Determine the [x, y] coordinate at the center of the cell enclosing the given text.  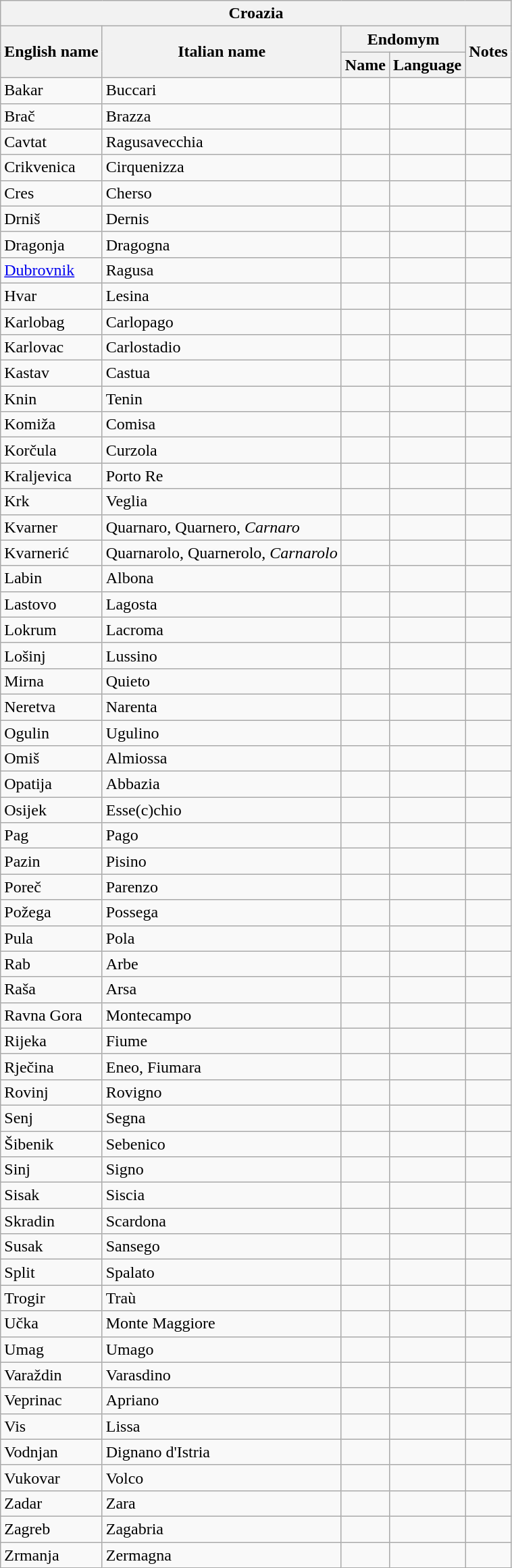
Ravna Gora [51, 1015]
Korčula [51, 450]
Vukovar [51, 1478]
Raša [51, 990]
Brač [51, 116]
Notes [488, 52]
Neretva [51, 707]
Skradin [51, 1221]
Mirna [51, 681]
Zrmanja [51, 1555]
Umago [222, 1349]
Lacroma [222, 630]
Arbe [222, 964]
Cavtat [51, 142]
Karlovac [51, 348]
Dubrovnik [51, 270]
Parenzo [222, 887]
Abbazia [222, 784]
Zagreb [51, 1529]
Arsa [222, 990]
Kvarnerić [51, 553]
Carlostadio [222, 348]
Castua [222, 373]
Bakar [51, 90]
Vis [51, 1426]
Croazia [256, 13]
Drniš [51, 219]
Montecampo [222, 1015]
Italian name [222, 52]
Osijek [51, 810]
Opatija [51, 784]
Karlobag [51, 322]
Zadar [51, 1503]
Split [51, 1272]
Eneo, Fiumara [222, 1066]
Porto Re [222, 476]
Hvar [51, 296]
Umag [51, 1349]
Traù [222, 1298]
Endomym [403, 39]
Pag [51, 836]
Dragogna [222, 244]
Narenta [222, 707]
Signo [222, 1170]
Spalato [222, 1272]
Trogir [51, 1298]
Zara [222, 1503]
Monte Maggiore [222, 1324]
Kvarner [51, 527]
Quieto [222, 681]
Lagosta [222, 604]
Siscia [222, 1195]
Rovigno [222, 1092]
Name [365, 65]
Pisino [222, 861]
Lošinj [51, 655]
Lesina [222, 296]
Veglia [222, 502]
English name [51, 52]
Labin [51, 578]
Fiume [222, 1041]
Zermagna [222, 1555]
Ragusavecchia [222, 142]
Šibenik [51, 1144]
Kastav [51, 373]
Rovinj [51, 1092]
Pola [222, 938]
Dignano d'Istria [222, 1452]
Zagabria [222, 1529]
Sinj [51, 1170]
Dragonja [51, 244]
Lastovo [51, 604]
Rječina [51, 1066]
Dernis [222, 219]
Poreč [51, 887]
Sansego [222, 1247]
Almiossa [222, 759]
Esse(c)chio [222, 810]
Cherso [222, 193]
Kraljevica [51, 476]
Požega [51, 913]
Lokrum [51, 630]
Crikvenica [51, 167]
Language [427, 65]
Comisa [222, 425]
Scardona [222, 1221]
Segna [222, 1118]
Senj [51, 1118]
Omiš [51, 759]
Susak [51, 1247]
Sisak [51, 1195]
Vodnjan [51, 1452]
Cres [51, 193]
Veprinac [51, 1401]
Quarnaro, Quarnero, Carnaro [222, 527]
Komiža [51, 425]
Albona [222, 578]
Krk [51, 502]
Varaždin [51, 1375]
Učka [51, 1324]
Curzola [222, 450]
Volco [222, 1478]
Lissa [222, 1426]
Apriano [222, 1401]
Rijeka [51, 1041]
Possega [222, 913]
Pago [222, 836]
Cirquenizza [222, 167]
Carlopago [222, 322]
Rab [51, 964]
Pazin [51, 861]
Sebenico [222, 1144]
Buccari [222, 90]
Varasdino [222, 1375]
Brazza [222, 116]
Ugulino [222, 732]
Ogulin [51, 732]
Pula [51, 938]
Tenin [222, 399]
Ragusa [222, 270]
Knin [51, 399]
Lussino [222, 655]
Quarnarolo, Quarnerolo, Carnarolo [222, 553]
